Extract the (X, Y) coordinate from the center of the cell holding the provided text.  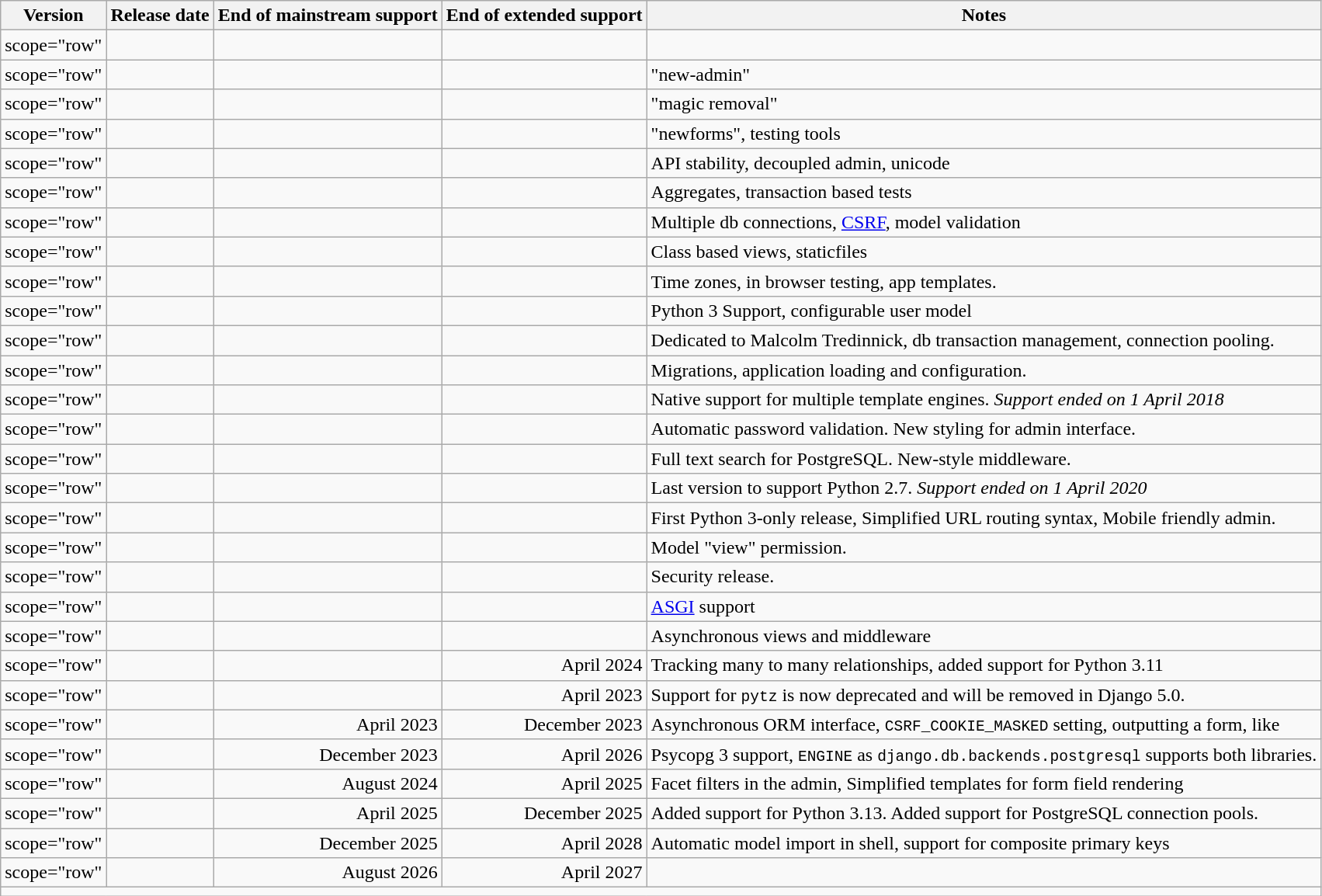
Aggregates, transaction based tests (984, 193)
Model "view" permission. (984, 547)
Tracking many to many relationships, added support for Python 3.11 (984, 665)
End of mainstream support (328, 16)
"newforms", testing tools (984, 134)
Release date (160, 16)
End of extended support (544, 16)
Security release. (984, 577)
Support for pytz is now deprecated and will be removed in Django 5.0. (984, 695)
Native support for multiple template engines. Support ended on 1 April 2018 (984, 400)
Dedicated to Malcolm Tredinnick, db transaction management, connection pooling. (984, 340)
Added support for Python 3.13. Added support for PostgreSQL connection pools. (984, 813)
Multiple db connections, CSRF, model validation (984, 222)
Facet filters in the admin, Simplified templates for form field rendering (984, 783)
Python 3 Support, configurable user model (984, 311)
ASGI support (984, 606)
Full text search for PostgreSQL. New-style middleware. (984, 459)
April 2026 (544, 754)
Asynchronous ORM interface, CSRF_COOKIE_MASKED setting, outputting a form, like (984, 724)
Time zones, in browser testing, app templates. (984, 281)
First Python 3-only release, Simplified URL routing syntax, Mobile friendly admin. (984, 518)
Automatic model import in shell, support for composite primary keys (984, 842)
Psycopg 3 support, ENGINE as django.db.backends.postgresql supports both libraries. (984, 754)
August 2026 (328, 873)
April 2028 (544, 842)
Migrations, application loading and configuration. (984, 370)
Asynchronous views and middleware (984, 636)
April 2027 (544, 873)
API stability, decoupled admin, unicode (984, 163)
Version (54, 16)
"new-admin" (984, 75)
April 2024 (544, 665)
Automatic password validation. New styling for admin interface. (984, 429)
Class based views, staticfiles (984, 252)
"magic removal" (984, 104)
August 2024 (328, 783)
Last version to support Python 2.7. Support ended on 1 April 2020 (984, 488)
Notes (984, 16)
